Pinpoint the cell where the given text exists, returning its (X, Y) midpoint coordinate. 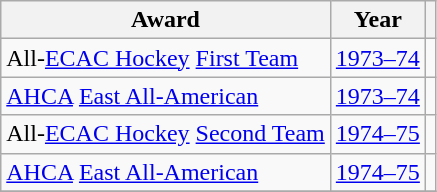
Award (166, 20)
All-ECAC Hockey First Team (166, 58)
All-ECAC Hockey Second Team (166, 134)
Year (378, 20)
